Identify which cell holds the provided text, then report its (X, Y) central coordinate. 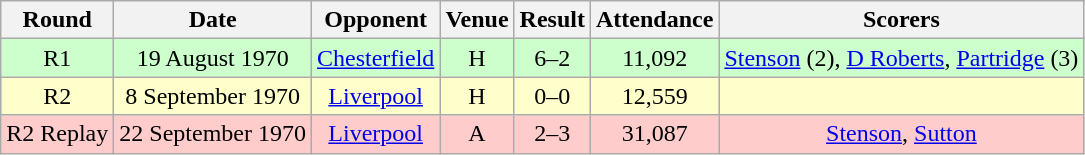
2–3 (552, 134)
19 August 1970 (213, 58)
Opponent (376, 20)
Venue (477, 20)
Stenson, Sutton (902, 134)
Attendance (654, 20)
Round (58, 20)
Scorers (902, 20)
R2 (58, 96)
31,087 (654, 134)
6–2 (552, 58)
A (477, 134)
0–0 (552, 96)
8 September 1970 (213, 96)
R2 Replay (58, 134)
Chesterfield (376, 58)
22 September 1970 (213, 134)
11,092 (654, 58)
Date (213, 20)
Result (552, 20)
12,559 (654, 96)
R1 (58, 58)
Stenson (2), D Roberts, Partridge (3) (902, 58)
